Scan for the cell matching the given text and deliver its (X, Y) coordinate at center. 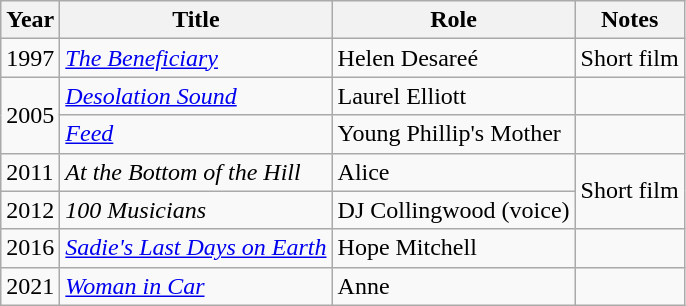
Woman in Car (196, 286)
At the Bottom of the Hill (196, 172)
Role (454, 20)
Young Phillip's Mother (454, 134)
Helen Desareé (454, 58)
Feed (196, 134)
2005 (30, 115)
DJ Collingwood (voice) (454, 210)
2012 (30, 210)
Title (196, 20)
2011 (30, 172)
2021 (30, 286)
Sadie's Last Days on Earth (196, 248)
Anne (454, 286)
100 Musicians (196, 210)
1997 (30, 58)
Desolation Sound (196, 96)
The Beneficiary (196, 58)
Laurel Elliott (454, 96)
2016 (30, 248)
Year (30, 20)
Notes (630, 20)
Alice (454, 172)
Hope Mitchell (454, 248)
